Output the (x, y) coordinate of the center of the cell containing the given text.  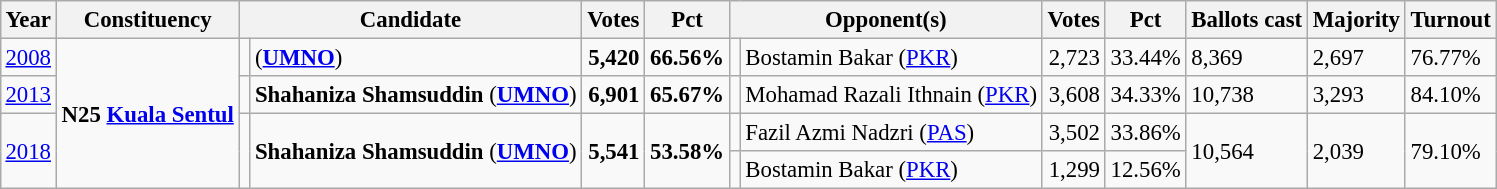
Opponent(s) (886, 20)
Mohamad Razali Ithnain (PKR) (891, 95)
8,369 (1246, 57)
2,697 (1356, 57)
N25 Kuala Sentul (148, 113)
3,293 (1356, 95)
33.44% (1146, 57)
33.86% (1146, 133)
2013 (28, 95)
Ballots cast (1246, 20)
1,299 (1074, 170)
10,564 (1246, 152)
2,039 (1356, 152)
Fazil Azmi Nadzri (PAS) (891, 133)
2018 (28, 152)
53.58% (688, 152)
3,502 (1074, 133)
6,901 (614, 95)
2,723 (1074, 57)
Candidate (410, 20)
79.10% (1450, 152)
34.33% (1146, 95)
84.10% (1450, 95)
12.56% (1146, 170)
Turnout (1450, 20)
Constituency (148, 20)
Majority (1356, 20)
65.67% (688, 95)
5,420 (614, 57)
66.56% (688, 57)
Year (28, 20)
(UMNO) (416, 57)
5,541 (614, 152)
10,738 (1246, 95)
2008 (28, 57)
3,608 (1074, 95)
76.77% (1450, 57)
